Pinpoint the cell where the given text exists, returning its [X, Y] midpoint coordinate. 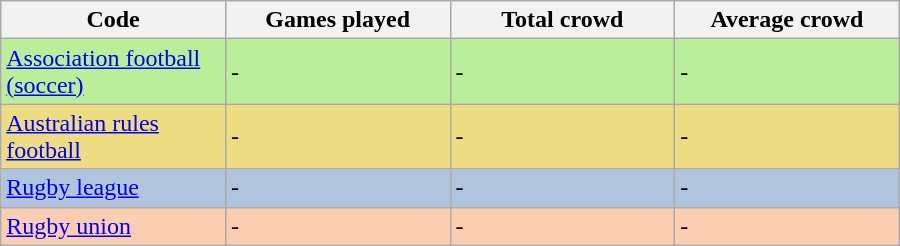
Average crowd [788, 20]
Total crowd [562, 20]
Code [114, 20]
Games played [338, 20]
Rugby league [114, 188]
Australian rules football [114, 136]
Rugby union [114, 226]
Association football (soccer) [114, 72]
